Identify which cell holds the provided text, then report its [X, Y] central coordinate. 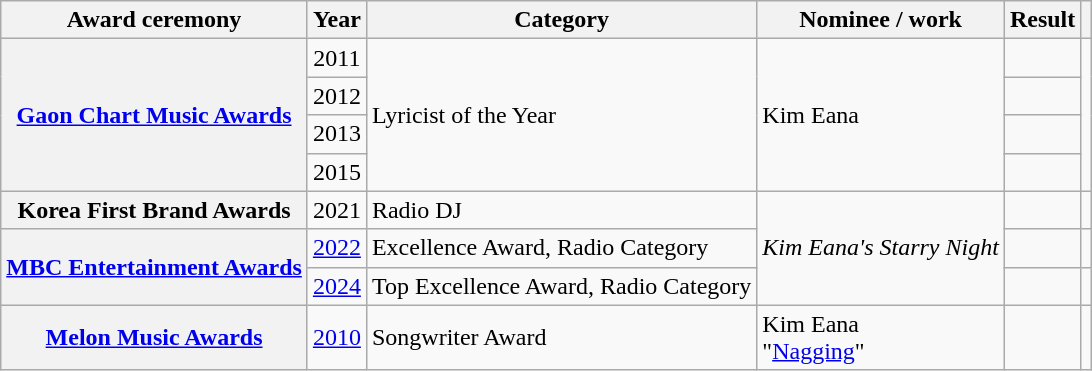
2010 [336, 338]
Radio DJ [561, 210]
Kim Eana "Nagging" [881, 338]
Melon Music Awards [154, 338]
MBC Entertainment Awards [154, 267]
Nominee / work [881, 20]
Award ceremony [154, 20]
Result [1042, 20]
Kim Eana's Starry Night [881, 248]
Songwriter Award [561, 338]
Korea First Brand Awards [154, 210]
Lyricist of the Year [561, 115]
2015 [336, 172]
Excellence Award, Radio Category [561, 248]
2012 [336, 96]
Gaon Chart Music Awards [154, 115]
Kim Eana [881, 115]
Year [336, 20]
Category [561, 20]
2022 [336, 248]
Top Excellence Award, Radio Category [561, 286]
2013 [336, 134]
2021 [336, 210]
2024 [336, 286]
2011 [336, 58]
